Return [X, Y] of the center of cell containing provided text 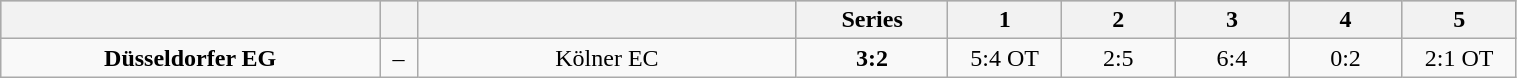
Series [872, 20]
5 [1459, 20]
2:5 [1118, 58]
2:1 OT [1459, 58]
6:4 [1232, 58]
5:4 OT [1005, 58]
1 [1005, 20]
3:2 [872, 58]
4 [1346, 20]
2 [1118, 20]
Kölner EC [606, 58]
Düsseldorfer EG [190, 58]
3 [1232, 20]
– [399, 58]
0:2 [1346, 58]
